Search for the cell housing the specified text and yield its (x, y) center coordinate. 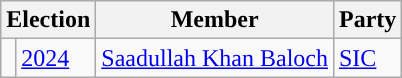
Party (367, 20)
Member (215, 20)
SIC (367, 58)
Election (48, 20)
2024 (56, 58)
Saadullah Khan Baloch (215, 58)
